Pinpoint the cell where the given text exists, returning its [x, y] midpoint coordinate. 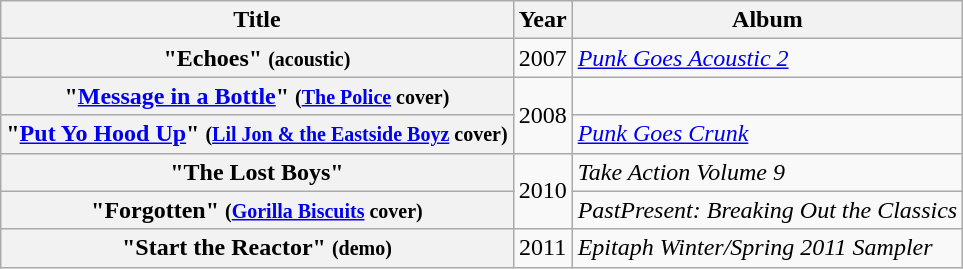
"Forgotten" (Gorilla Biscuits cover) [257, 210]
2011 [542, 248]
Year [542, 20]
"Message in a Bottle" (The Police cover) [257, 96]
"Start the Reactor" (demo) [257, 248]
Epitaph Winter/Spring 2011 Sampler [768, 248]
"Echoes" (acoustic) [257, 58]
"Put Yo Hood Up" (Lil Jon & the Eastside Boyz cover) [257, 134]
Punk Goes Acoustic 2 [768, 58]
2010 [542, 191]
2008 [542, 115]
Take Action Volume 9 [768, 172]
Title [257, 20]
Album [768, 20]
Punk Goes Crunk [768, 134]
"The Lost Boys" [257, 172]
PastPresent: Breaking Out the Classics [768, 210]
2007 [542, 58]
